Return [X, Y] of the center of cell containing provided text 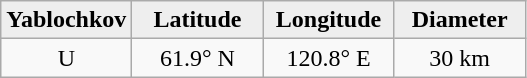
Longitude [328, 20]
Latitude [198, 20]
30 km [460, 58]
Yablochkov [66, 20]
61.9° N [198, 58]
U [66, 58]
120.8° E [328, 58]
Diameter [460, 20]
